Output the (x, y) coordinate of the center of the cell containing the given text.  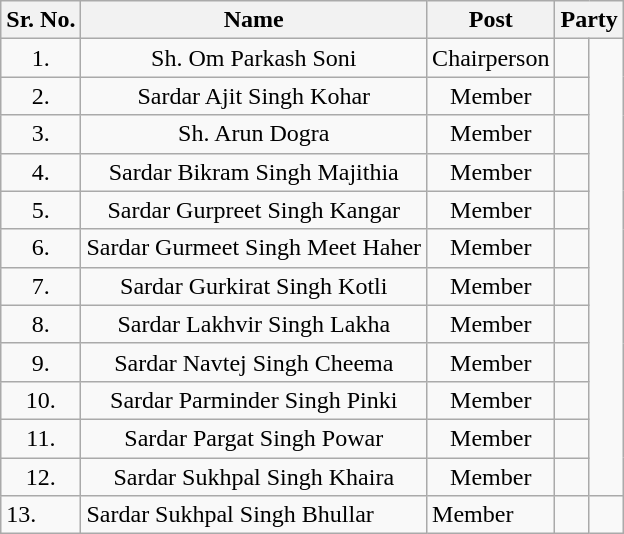
7. (41, 286)
13. (41, 515)
1. (41, 58)
Sardar Parminder Singh Pinki (254, 400)
5. (41, 210)
Sardar Navtej Singh Cheema (254, 362)
Sardar Bikram Singh Majithia (254, 172)
Sh. Arun Dogra (254, 134)
Sr. No. (41, 20)
2. (41, 96)
3. (41, 134)
Name (254, 20)
Sardar Gurmeet Singh Meet Haher (254, 248)
Sh. Om Parkash Soni (254, 58)
12. (41, 477)
9. (41, 362)
Sardar Pargat Singh Powar (254, 438)
10. (41, 400)
8. (41, 324)
Party (589, 20)
Sardar Sukhpal Singh Bhullar (254, 515)
4. (41, 172)
Sardar Gurkirat Singh Kotli (254, 286)
11. (41, 438)
Sardar Ajit Singh Kohar (254, 96)
Sardar Gurpreet Singh Kangar (254, 210)
Chairperson (491, 58)
Sardar Sukhpal Singh Khaira (254, 477)
Sardar Lakhvir Singh Lakha (254, 324)
Post (491, 20)
6. (41, 248)
